Return the [x, y] coordinate for the center point of the cell that contains the specified text.  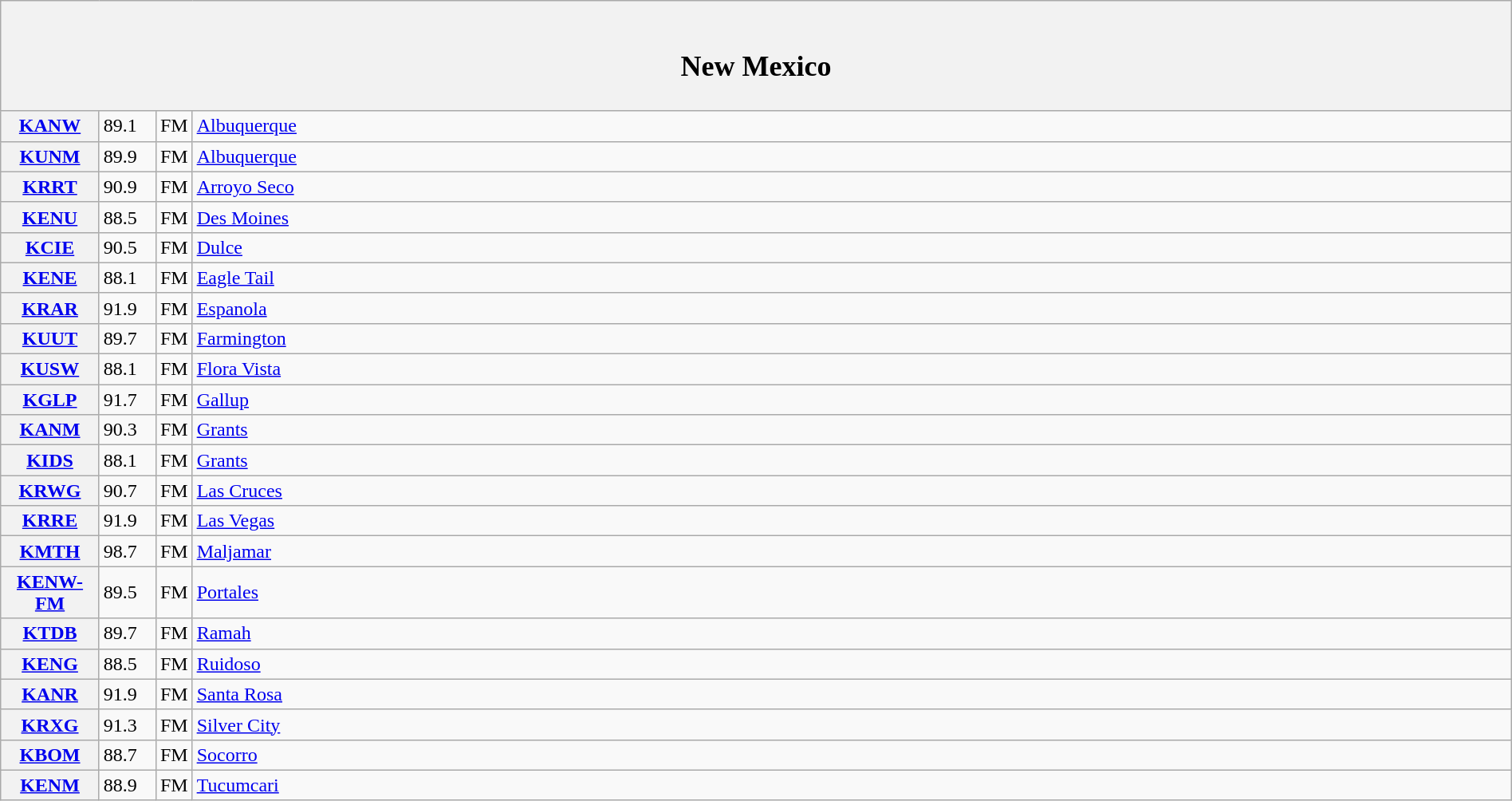
Arroyo Seco [852, 187]
KRRE [50, 521]
88.7 [128, 755]
89.5 [128, 592]
98.7 [128, 551]
KGLP [50, 400]
Las Vegas [852, 521]
KENW-FM [50, 592]
90.5 [128, 247]
KENG [50, 664]
KBOM [50, 755]
KUSW [50, 369]
Flora Vista [852, 369]
KUNM [50, 156]
KTDB [50, 633]
KRWG [50, 491]
Portales [852, 592]
KRXG [50, 724]
Socorro [852, 755]
Espanola [852, 308]
KRRT [50, 187]
KCIE [50, 247]
KUUT [50, 338]
New Mexico [756, 56]
Ramah [852, 633]
89.9 [128, 156]
90.3 [128, 430]
KANW [50, 126]
Tucumcari [852, 785]
89.1 [128, 126]
Eagle Tail [852, 278]
KMTH [50, 551]
Santa Rosa [852, 694]
Maljamar [852, 551]
Ruidoso [852, 664]
KANR [50, 694]
KIDS [50, 460]
KANM [50, 430]
Las Cruces [852, 491]
91.7 [128, 400]
Farmington [852, 338]
KENE [50, 278]
Des Moines [852, 217]
Silver City [852, 724]
Dulce [852, 247]
90.7 [128, 491]
88.9 [128, 785]
Gallup [852, 400]
KENU [50, 217]
KENM [50, 785]
91.3 [128, 724]
KRAR [50, 308]
90.9 [128, 187]
